Scan for the cell matching the given text and deliver its [X, Y] coordinate at center. 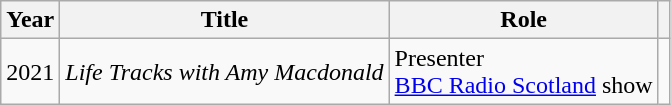
Life Tracks with Amy Macdonald [224, 72]
Role [524, 20]
Presenter BBC Radio Scotland show [524, 72]
Title [224, 20]
2021 [30, 72]
Year [30, 20]
